Provide the (x, y) coordinate of the cell's center where the given text is located.  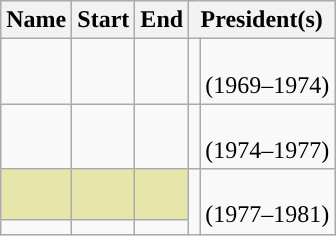
End (162, 20)
Start (104, 20)
(1969–1974) (268, 72)
(1974–1977) (268, 136)
Name (36, 20)
President(s) (262, 20)
(1977–1981) (268, 202)
